Search for the cell housing the specified text and yield its (X, Y) center coordinate. 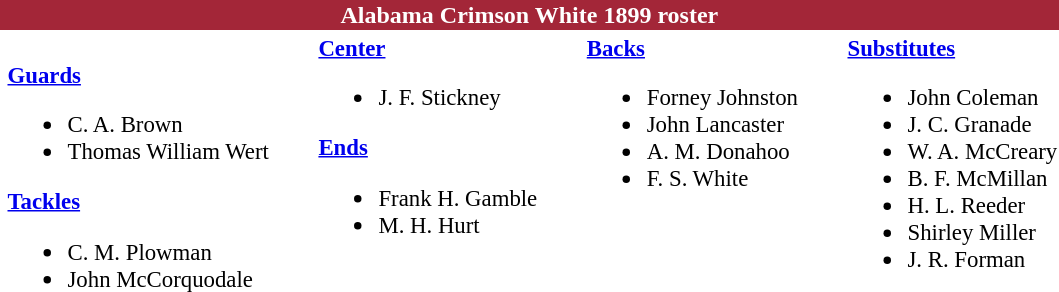
Alabama Crimson White 1899 roster (530, 15)
